Identify which cell holds the provided text, then report its [X, Y] central coordinate. 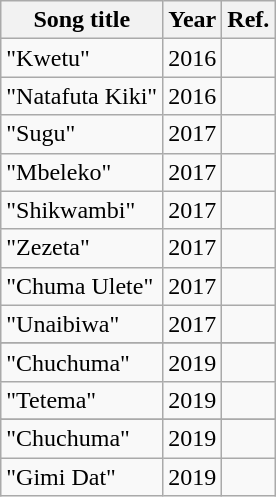
Year [192, 20]
"Kwetu" [82, 58]
"Unaibiwa" [82, 324]
Song title [82, 20]
"Tetema" [82, 400]
"Chuma Ulete" [82, 286]
"Zezeta" [82, 248]
"Shikwambi" [82, 210]
"Sugu" [82, 134]
"Mbeleko" [82, 172]
"Natafuta Kiki" [82, 96]
Ref. [248, 20]
"Gimi Dat" [82, 477]
